Scan for the cell matching the given text and deliver its [x, y] coordinate at center. 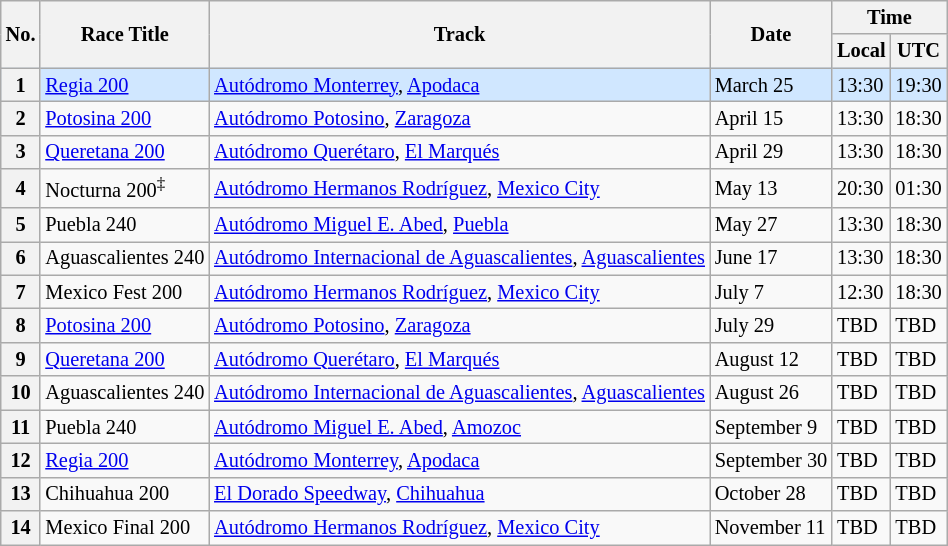
Chihuahua 200 [124, 494]
April 29 [771, 152]
August 26 [771, 393]
Race Title [124, 34]
May 27 [771, 225]
Mexico Fest 200 [124, 292]
8 [21, 326]
10 [21, 393]
Autódromo Miguel E. Abed, Amozoc [460, 427]
3 [21, 152]
11 [21, 427]
UTC [919, 51]
20:30 [861, 188]
19:30 [919, 85]
Track [460, 34]
9 [21, 359]
1 [21, 85]
August 12 [771, 359]
July 29 [771, 326]
Time [889, 17]
September 9 [771, 427]
13 [21, 494]
El Dorado Speedway, Chihuahua [460, 494]
September 30 [771, 460]
14 [21, 527]
April 15 [771, 118]
Local [861, 51]
March 25 [771, 85]
November 11 [771, 527]
Autódromo Miguel E. Abed, Puebla [460, 225]
12:30 [861, 292]
7 [21, 292]
2 [21, 118]
June 17 [771, 258]
July 7 [771, 292]
12 [21, 460]
5 [21, 225]
4 [21, 188]
01:30 [919, 188]
May 13 [771, 188]
Mexico Final 200 [124, 527]
No. [21, 34]
Date [771, 34]
Nocturna 200‡ [124, 188]
6 [21, 258]
October 28 [771, 494]
